Detect which cell encompasses the target text, then output its (x, y) center coordinate. 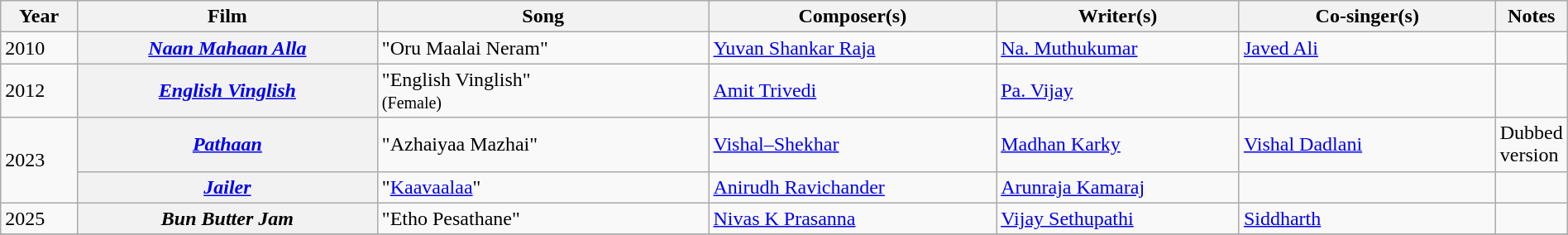
Jailer (227, 187)
Notes (1532, 17)
Writer(s) (1118, 17)
2010 (40, 48)
"Etho Pesathane" (543, 218)
2012 (40, 91)
Naan Mahaan Alla (227, 48)
"Kaavaalaa" (543, 187)
Film (227, 17)
Arunraja Kamaraj (1118, 187)
2023 (40, 161)
Song (543, 17)
Anirudh Ravichander (853, 187)
Composer(s) (853, 17)
Amit Trivedi (853, 91)
Bun Butter Jam (227, 218)
English Vinglish (227, 91)
Yuvan Shankar Raja (853, 48)
Nivas K Prasanna (853, 218)
Year (40, 17)
Dubbed version (1532, 144)
Pa. Vijay (1118, 91)
Madhan Karky (1118, 144)
Co-singer(s) (1367, 17)
2025 (40, 218)
Vishal Dadlani (1367, 144)
Vishal–Shekhar (853, 144)
Na. Muthukumar (1118, 48)
Pathaan (227, 144)
Javed Ali (1367, 48)
"Azhaiyaa Mazhai" (543, 144)
Vijay Sethupathi (1118, 218)
"English Vinglish"(Female) (543, 91)
Siddharth (1367, 218)
"Oru Maalai Neram" (543, 48)
